Find where the given text appears and provide that cell's center as [x, y] coordinate. 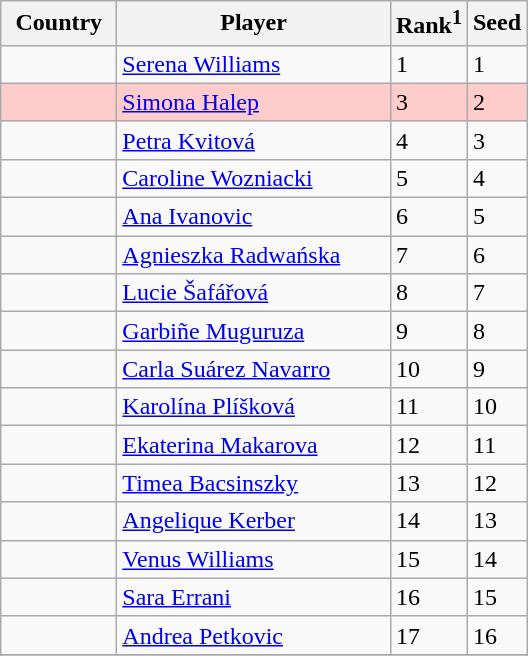
Ekaterina Makarova [254, 445]
Rank1 [428, 24]
Lucie Šafářová [254, 293]
Carla Suárez Navarro [254, 369]
Sara Errani [254, 597]
Timea Bacsinszky [254, 483]
Player [254, 24]
Garbiñe Muguruza [254, 331]
Venus Williams [254, 559]
Country [59, 24]
Serena Williams [254, 64]
Ana Ivanovic [254, 217]
Agnieszka Radwańska [254, 255]
17 [428, 635]
2 [496, 102]
Angelique Kerber [254, 521]
Seed [496, 24]
Simona Halep [254, 102]
Andrea Petkovic [254, 635]
Karolína Plíšková [254, 407]
Caroline Wozniacki [254, 178]
Petra Kvitová [254, 140]
